For the text-containing cell, return its midpoint in [x, y] coordinate format. 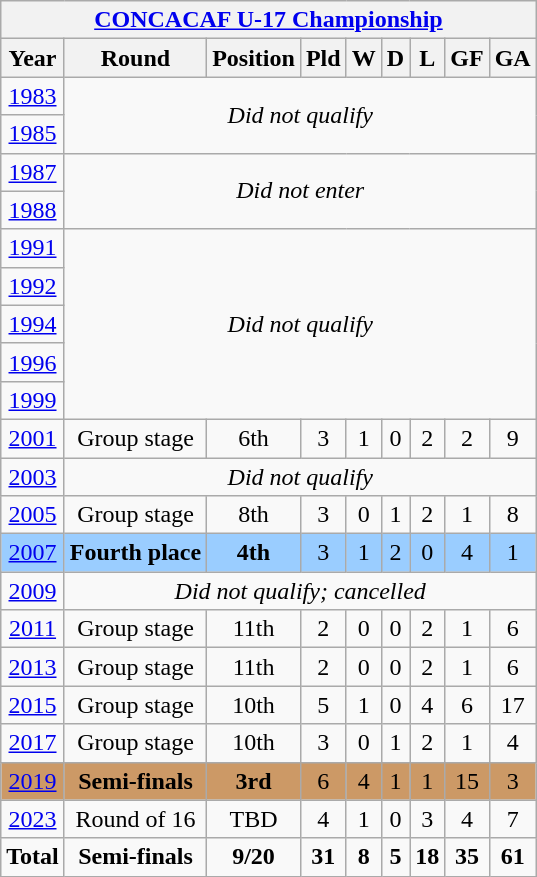
Fourth place [135, 553]
1999 [33, 400]
Round [135, 58]
1994 [33, 324]
2001 [33, 438]
1988 [33, 210]
Pld [323, 58]
9/20 [254, 857]
L [428, 58]
2011 [33, 629]
2007 [33, 553]
4th [254, 553]
8th [254, 515]
1983 [33, 96]
2009 [33, 591]
2023 [33, 819]
1996 [33, 362]
15 [467, 781]
3rd [254, 781]
2005 [33, 515]
7 [512, 819]
2019 [33, 781]
61 [512, 857]
17 [512, 705]
2003 [33, 477]
GA [512, 58]
2013 [33, 667]
1987 [33, 172]
1991 [33, 248]
Round of 16 [135, 819]
2015 [33, 705]
Total [33, 857]
Year [33, 58]
9 [512, 438]
6th [254, 438]
CONCACAF U-17 Championship [268, 20]
18 [428, 857]
1992 [33, 286]
TBD [254, 819]
35 [467, 857]
W [364, 58]
2017 [33, 743]
GF [467, 58]
D [395, 58]
1985 [33, 134]
31 [323, 857]
Did not enter [300, 191]
Position [254, 58]
Did not qualify; cancelled [300, 591]
